Pinpoint the cell where the given text exists, returning its (X, Y) midpoint coordinate. 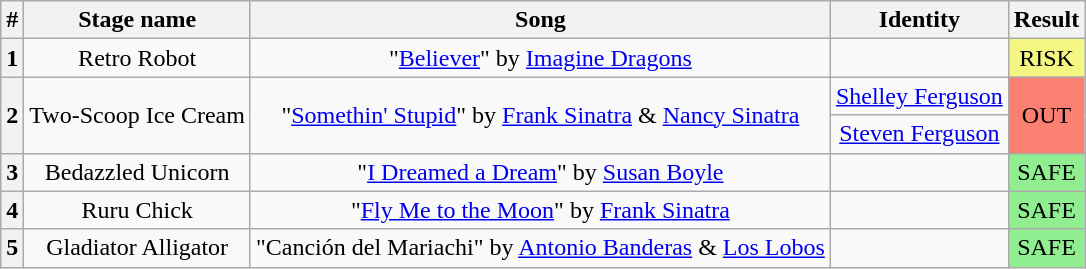
1 (12, 58)
"I Dreamed a Dream" by Susan Boyle (540, 172)
Song (540, 20)
"Somethin' Stupid" by Frank Sinatra & Nancy Sinatra (540, 115)
5 (12, 248)
RISK (1046, 58)
3 (12, 172)
Bedazzled Unicorn (138, 172)
"Fly Me to the Moon" by Frank Sinatra (540, 210)
Stage name (138, 20)
Ruru Chick (138, 210)
"Believer" by Imagine Dragons (540, 58)
OUT (1046, 115)
Identity (919, 20)
Shelley Ferguson (919, 96)
Result (1046, 20)
# (12, 20)
Gladiator Alligator (138, 248)
"Canción del Mariachi" by Antonio Banderas & Los Lobos (540, 248)
4 (12, 210)
Two-Scoop Ice Cream (138, 115)
2 (12, 115)
Retro Robot (138, 58)
Steven Ferguson (919, 134)
